Capture the cell that displays the provided text and extract its (x, y) central coordinate. 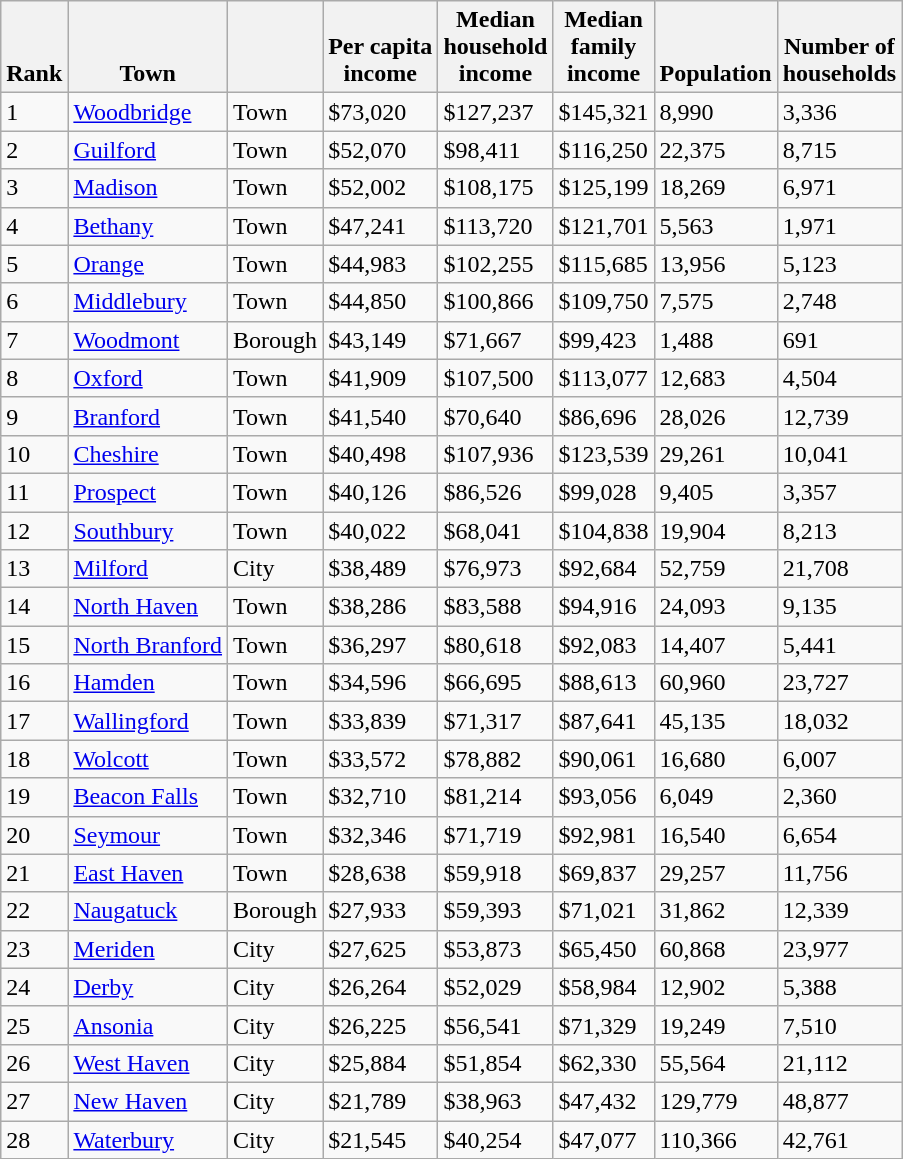
West Haven (148, 1063)
$92,684 (604, 569)
60,868 (716, 949)
$47,241 (380, 226)
$41,909 (380, 378)
Wolcott (148, 759)
$52,070 (380, 150)
45,135 (716, 721)
24 (34, 987)
Hamden (148, 683)
$40,254 (496, 1139)
12 (34, 531)
Bethany (148, 226)
$80,618 (496, 645)
23,977 (839, 949)
28,026 (716, 416)
22 (34, 911)
2,748 (839, 302)
$115,685 (604, 264)
Guilford (148, 150)
48,877 (839, 1101)
8,213 (839, 531)
$65,450 (604, 949)
Woodbridge (148, 112)
Prospect (148, 492)
$108,175 (496, 188)
29,261 (716, 454)
15 (34, 645)
$21,545 (380, 1139)
$32,710 (380, 797)
52,759 (716, 569)
129,779 (716, 1101)
16 (34, 683)
Southbury (148, 531)
$109,750 (604, 302)
23,727 (839, 683)
10,041 (839, 454)
5 (34, 264)
North Haven (148, 607)
$28,638 (380, 873)
Number ofhouseholds (839, 47)
$41,540 (380, 416)
Meriden (148, 949)
$69,837 (604, 873)
Seymour (148, 835)
$83,588 (496, 607)
Orange (148, 264)
$26,225 (380, 1025)
$51,854 (496, 1063)
10 (34, 454)
$104,838 (604, 531)
110,366 (716, 1139)
20 (34, 835)
$127,237 (496, 112)
$52,029 (496, 987)
19,904 (716, 531)
$92,083 (604, 645)
9,135 (839, 607)
6,049 (716, 797)
23 (34, 949)
$26,264 (380, 987)
$38,286 (380, 607)
691 (839, 340)
18,269 (716, 188)
$21,789 (380, 1101)
$47,077 (604, 1139)
8,990 (716, 112)
$73,020 (380, 112)
1,488 (716, 340)
Rank (34, 47)
$40,126 (380, 492)
8,715 (839, 150)
Oxford (148, 378)
$90,061 (604, 759)
12,902 (716, 987)
16,680 (716, 759)
7 (34, 340)
$38,489 (380, 569)
$113,720 (496, 226)
$34,596 (380, 683)
11,756 (839, 873)
$145,321 (604, 112)
2 (34, 150)
$36,297 (380, 645)
$100,866 (496, 302)
$59,918 (496, 873)
$47,432 (604, 1101)
5,441 (839, 645)
$93,056 (604, 797)
60,960 (716, 683)
$44,850 (380, 302)
28 (34, 1139)
$59,393 (496, 911)
4 (34, 226)
29,257 (716, 873)
$107,936 (496, 454)
New Haven (148, 1101)
Cheshire (148, 454)
$71,021 (604, 911)
$99,423 (604, 340)
21 (34, 873)
55,564 (716, 1063)
Madison (148, 188)
$99,028 (604, 492)
Medianhouseholdincome (496, 47)
Wallingford (148, 721)
$88,613 (604, 683)
6,971 (839, 188)
$121,701 (604, 226)
East Haven (148, 873)
$33,572 (380, 759)
12,739 (839, 416)
5,388 (839, 987)
42,761 (839, 1139)
12,683 (716, 378)
5,123 (839, 264)
$98,411 (496, 150)
26 (34, 1063)
$62,330 (604, 1063)
$87,641 (604, 721)
11 (34, 492)
Branford (148, 416)
Population (716, 47)
$125,199 (604, 188)
$44,983 (380, 264)
2,360 (839, 797)
Medianfamilyincome (604, 47)
$71,667 (496, 340)
$40,022 (380, 531)
9 (34, 416)
6 (34, 302)
$123,539 (604, 454)
18,032 (839, 721)
Middlebury (148, 302)
Woodmont (148, 340)
8 (34, 378)
$66,695 (496, 683)
$56,541 (496, 1025)
18 (34, 759)
17 (34, 721)
1,971 (839, 226)
$113,077 (604, 378)
21,708 (839, 569)
7,575 (716, 302)
$25,884 (380, 1063)
$107,500 (496, 378)
24,093 (716, 607)
1 (34, 112)
$76,973 (496, 569)
6,007 (839, 759)
14 (34, 607)
9,405 (716, 492)
Naugatuck (148, 911)
$33,839 (380, 721)
$38,963 (496, 1101)
3,336 (839, 112)
$71,329 (604, 1025)
16,540 (716, 835)
5,563 (716, 226)
$70,640 (496, 416)
$58,984 (604, 987)
$78,882 (496, 759)
$52,002 (380, 188)
4,504 (839, 378)
$116,250 (604, 150)
$94,916 (604, 607)
Waterbury (148, 1139)
Per capitaincome (380, 47)
Ansonia (148, 1025)
$81,214 (496, 797)
Derby (148, 987)
$32,346 (380, 835)
$71,719 (496, 835)
7,510 (839, 1025)
$40,498 (380, 454)
13,956 (716, 264)
6,654 (839, 835)
19 (34, 797)
12,339 (839, 911)
$53,873 (496, 949)
$102,255 (496, 264)
$43,149 (380, 340)
19,249 (716, 1025)
$71,317 (496, 721)
27 (34, 1101)
14,407 (716, 645)
North Branford (148, 645)
21,112 (839, 1063)
25 (34, 1025)
Beacon Falls (148, 797)
$27,933 (380, 911)
$86,696 (604, 416)
$86,526 (496, 492)
31,862 (716, 911)
3,357 (839, 492)
22,375 (716, 150)
Milford (148, 569)
$68,041 (496, 531)
13 (34, 569)
$92,981 (604, 835)
3 (34, 188)
$27,625 (380, 949)
